Find where the given text appears and provide that cell's center as [x, y] coordinate. 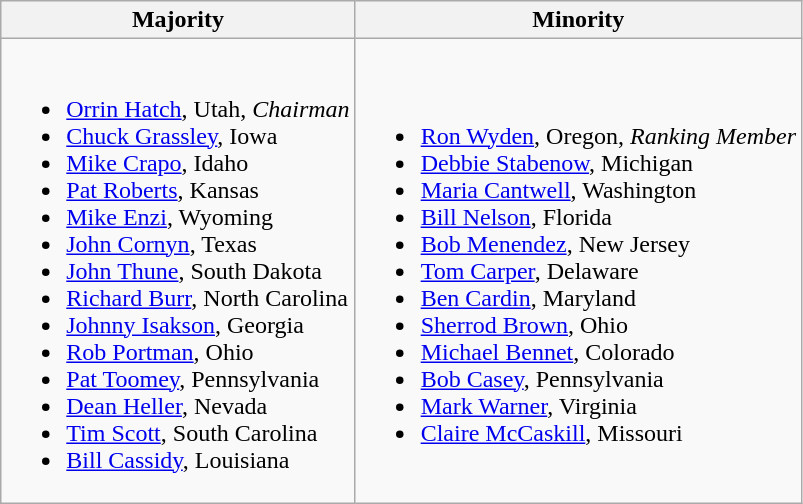
Minority [578, 20]
Majority [178, 20]
